Return [X, Y] of the center of cell containing provided text 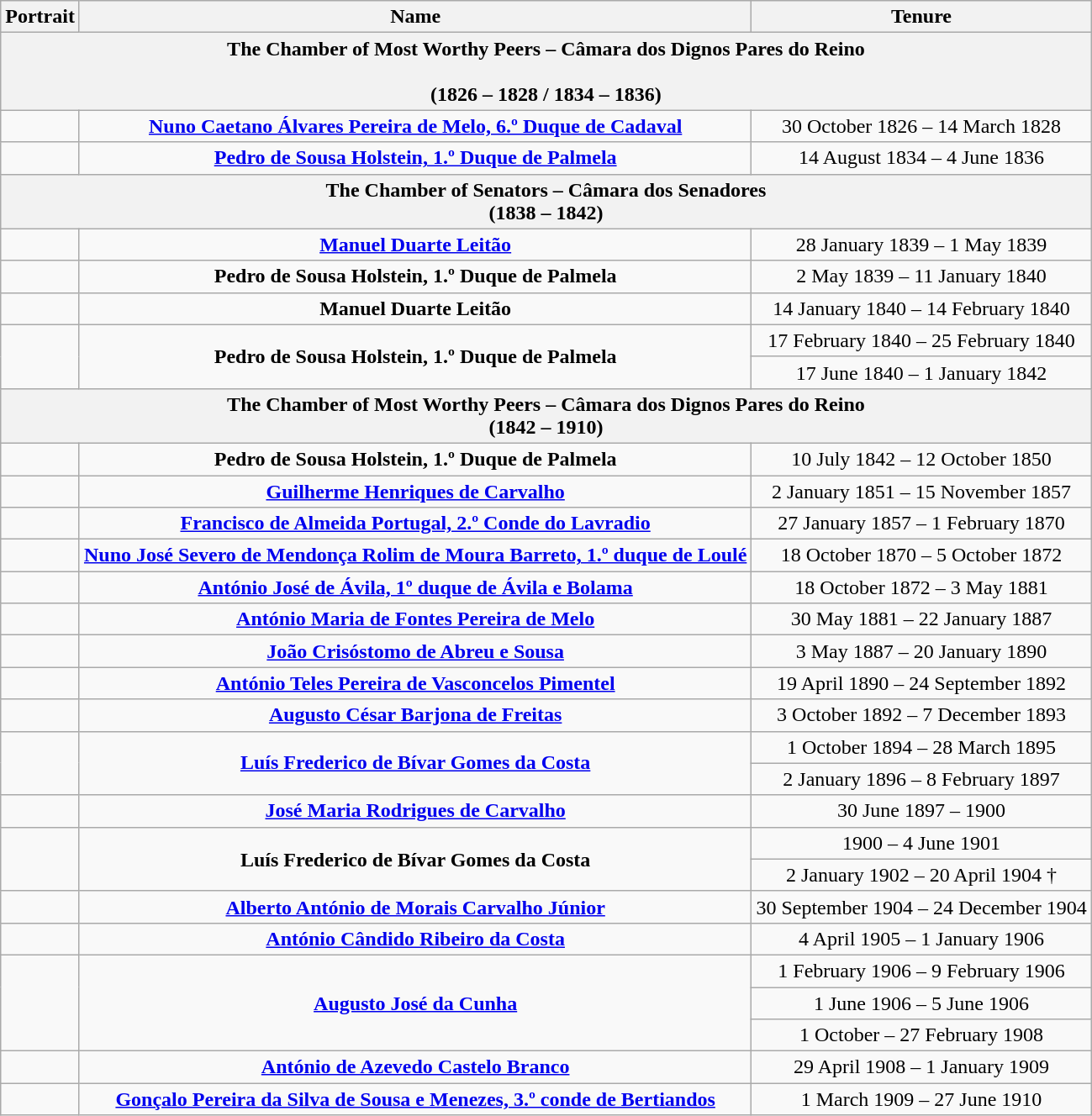
The Chamber of Most Worthy Peers – Câmara dos Dignos Pares do Reino(1826 – 1828 / 1834 – 1836) [546, 71]
4 April 1905 – 1 January 1906 [921, 939]
29 April 1908 – 1 January 1909 [921, 1067]
Name [415, 17]
Alberto António de Morais Carvalho Júnior [415, 907]
Portrait [40, 17]
10 July 1842 – 12 October 1850 [921, 459]
27 January 1857 – 1 February 1870 [921, 524]
Gonçalo Pereira da Silva de Sousa e Menezes, 3.º conde de Bertiandos [415, 1099]
3 October 1892 – 7 December 1893 [921, 715]
António José de Ávila, 1º duque de Ávila e Bolama [415, 587]
28 January 1839 – 1 May 1839 [921, 245]
Francisco de Almeida Portugal, 2.º Conde do Lavradio [415, 524]
Augusto José da Cunha [415, 1003]
30 May 1881 – 22 January 1887 [921, 619]
14 January 1840 – 14 February 1840 [921, 308]
Nuno Caetano Álvares Pereira de Melo, 6.º Duque de Cadaval [415, 126]
17 June 1840 – 1 January 1842 [921, 372]
2 January 1851 – 15 November 1857 [921, 492]
The Chamber of Most Worthy Peers – Câmara dos Dignos Pares do Reino(1842 – 1910) [546, 415]
The Chamber of Senators – Câmara dos Senadores(1838 – 1842) [546, 202]
António Cândido Ribeiro da Costa [415, 939]
19 April 1890 – 24 September 1892 [921, 683]
Augusto César Barjona de Freitas [415, 715]
Tenure [921, 17]
18 October 1870 – 5 October 1872 [921, 555]
António Maria de Fontes Pereira de Melo [415, 619]
António de Azevedo Castelo Branco [415, 1067]
30 September 1904 – 24 December 1904 [921, 907]
3 May 1887 – 20 January 1890 [921, 651]
18 October 1872 – 3 May 1881 [921, 587]
2 January 1902 – 20 April 1904 † [921, 875]
1 June 1906 – 5 June 1906 [921, 1003]
17 February 1840 – 25 February 1840 [921, 340]
1900 – 4 June 1901 [921, 843]
Nuno José Severo de Mendonça Rolim de Moura Barreto, 1.º duque de Loulé [415, 555]
30 October 1826 – 14 March 1828 [921, 126]
2 January 1896 – 8 February 1897 [921, 779]
1 October – 27 February 1908 [921, 1035]
30 June 1897 – 1900 [921, 811]
1 October 1894 – 28 March 1895 [921, 747]
José Maria Rodrigues de Carvalho [415, 811]
2 May 1839 – 11 January 1840 [921, 276]
António Teles Pereira de Vasconcelos Pimentel [415, 683]
14 August 1834 – 4 June 1836 [921, 158]
1 February 1906 – 9 February 1906 [921, 971]
Guilherme Henriques de Carvalho [415, 492]
1 March 1909 – 27 June 1910 [921, 1099]
João Crisóstomo de Abreu e Sousa [415, 651]
